Search for the cell housing the specified text and yield its (x, y) center coordinate. 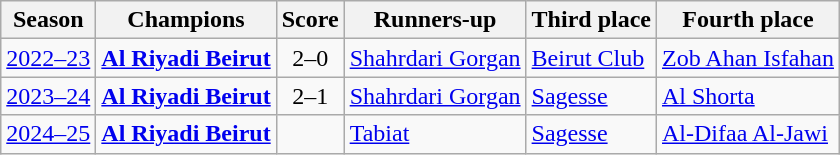
2–1 (310, 96)
Score (310, 20)
Zob Ahan Isfahan (748, 58)
Al Shorta (748, 96)
2023–24 (48, 96)
Al-Difaa Al-Jawi (748, 134)
2–0 (310, 58)
2022–23 (48, 58)
Champions (186, 20)
Fourth place (748, 20)
Runners-up (435, 20)
Third place (591, 20)
Beirut Club (591, 58)
Tabiat (435, 134)
Season (48, 20)
2024–25 (48, 134)
